Locate the cell with the specified text and output its [X, Y] center coordinate. 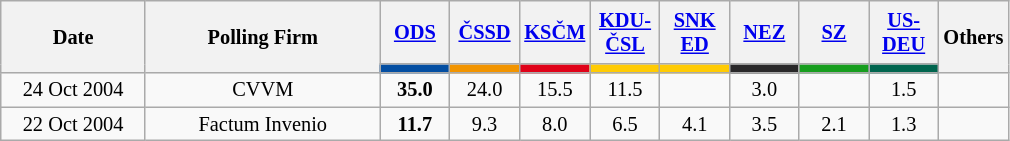
Others [973, 36]
CVVM [262, 90]
SNK ED [695, 32]
SZ [834, 32]
KSČM [554, 32]
ČSSD [485, 32]
1.3 [904, 124]
KDU-ČSL [625, 32]
24.0 [485, 90]
11.5 [625, 90]
8.0 [554, 124]
6.5 [625, 124]
2.1 [834, 124]
24 Oct 2004 [74, 90]
9.3 [485, 124]
Factum Invenio [262, 124]
4.1 [695, 124]
3.5 [765, 124]
15.5 [554, 90]
1.5 [904, 90]
Polling Firm [262, 36]
US-DEU [904, 32]
NEZ [765, 32]
3.0 [765, 90]
Date [74, 36]
22 Oct 2004 [74, 124]
11.7 [415, 124]
35.0 [415, 90]
ODS [415, 32]
